Pinpoint the cell where the given text exists, returning its [X, Y] midpoint coordinate. 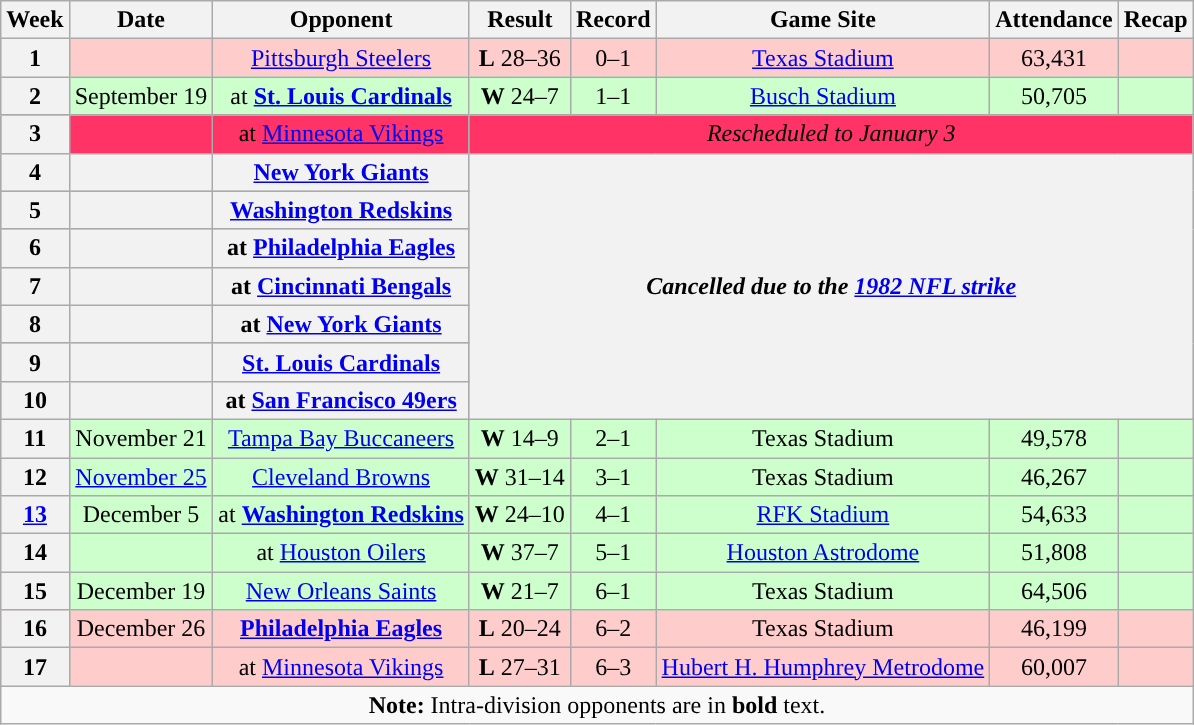
13 [35, 515]
New Orleans Saints [341, 591]
1–1 [613, 96]
Washington Redskins [341, 210]
17 [35, 667]
16 [35, 629]
12 [35, 477]
L 27–31 [520, 667]
Week [35, 20]
1 [35, 58]
Philadelphia Eagles [341, 629]
14 [35, 553]
2–1 [613, 438]
5 [35, 210]
Busch Stadium [823, 96]
November 21 [141, 438]
9 [35, 362]
46,267 [1054, 477]
63,431 [1054, 58]
3–1 [613, 477]
September 19 [141, 96]
L 20–24 [520, 629]
Rescheduled to January 3 [831, 134]
Date [141, 20]
3 [35, 134]
64,506 [1054, 591]
Opponent [341, 20]
6–3 [613, 667]
Game Site [823, 20]
49,578 [1054, 438]
W 24–7 [520, 96]
at Philadelphia Eagles [341, 248]
Hubert H. Humphrey Metrodome [823, 667]
at Cincinnati Bengals [341, 286]
6–2 [613, 629]
7 [35, 286]
Record [613, 20]
6–1 [613, 591]
Cleveland Browns [341, 477]
W 31–14 [520, 477]
46,199 [1054, 629]
L 28–36 [520, 58]
2 [35, 96]
4–1 [613, 515]
Note: Intra-division opponents are in bold text. [597, 705]
November 25 [141, 477]
Cancelled due to the 1982 NFL strike [831, 286]
W 21–7 [520, 591]
5–1 [613, 553]
December 26 [141, 629]
11 [35, 438]
54,633 [1054, 515]
Houston Astrodome [823, 553]
6 [35, 248]
New York Giants [341, 172]
60,007 [1054, 667]
4 [35, 172]
W 24–10 [520, 515]
at Washington Redskins [341, 515]
W 37–7 [520, 553]
at Houston Oilers [341, 553]
Pittsburgh Steelers [341, 58]
at St. Louis Cardinals [341, 96]
8 [35, 324]
at New York Giants [341, 324]
December 5 [141, 515]
50,705 [1054, 96]
W 14–9 [520, 438]
15 [35, 591]
Recap [1156, 20]
10 [35, 400]
St. Louis Cardinals [341, 362]
RFK Stadium [823, 515]
December 19 [141, 591]
0–1 [613, 58]
at San Francisco 49ers [341, 400]
Tampa Bay Buccaneers [341, 438]
Result [520, 20]
Attendance [1054, 20]
51,808 [1054, 553]
